Output the [X, Y] coordinate of the center of the cell containing the given text.  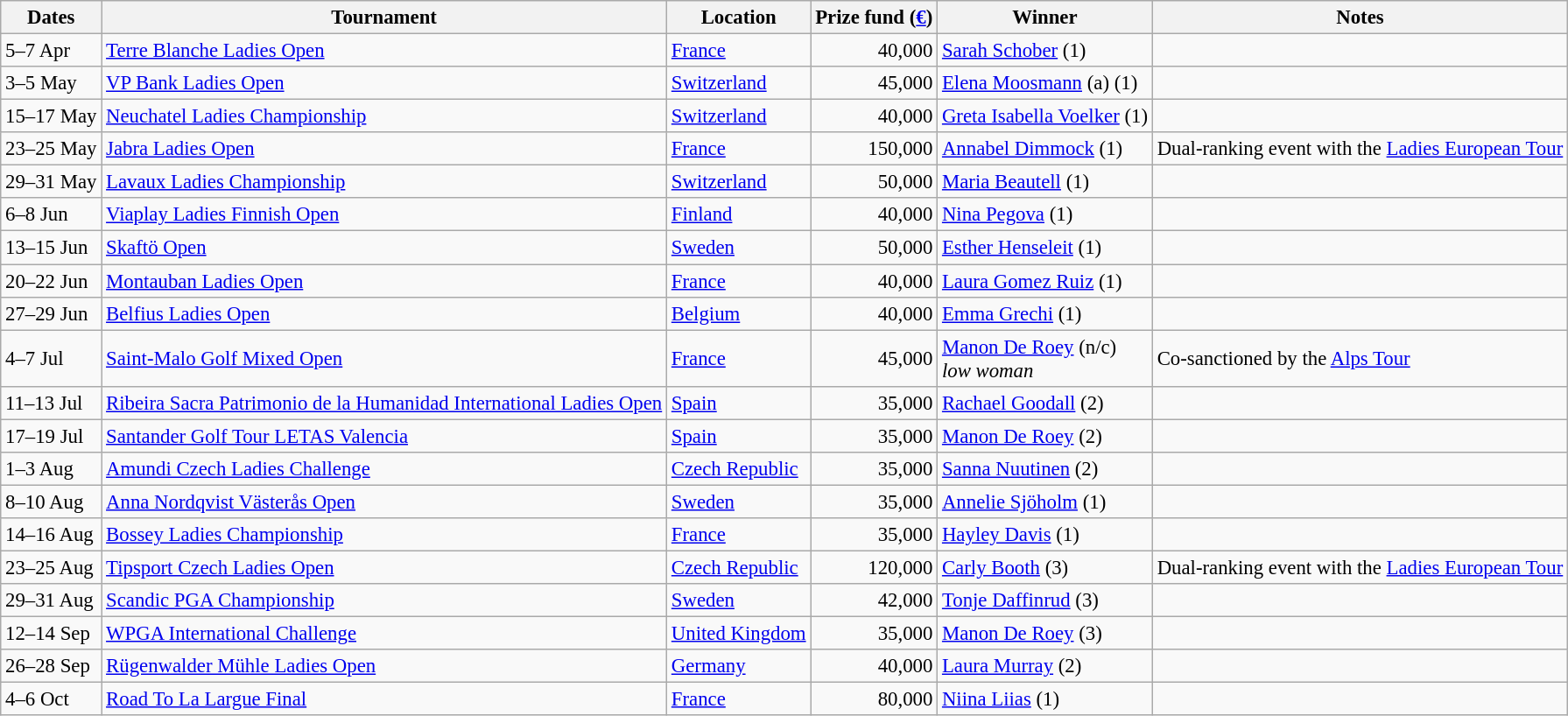
5–7 Apr [51, 51]
17–19 Jul [51, 436]
Ribeira Sacra Patrimonio de la Humanidad International Ladies Open [384, 403]
Location [739, 18]
80,000 [874, 699]
120,000 [874, 567]
Emma Grechi (1) [1045, 313]
27–29 Jun [51, 313]
Germany [739, 666]
Annabel Dimmock (1) [1045, 149]
Terre Blanche Ladies Open [384, 51]
42,000 [874, 600]
6–8 Jun [51, 214]
15–17 May [51, 116]
Dates [51, 18]
Sarah Schober (1) [1045, 51]
Belfius Ladies Open [384, 313]
Tournament [384, 18]
3–5 May [51, 83]
United Kingdom [739, 634]
Tipsport Czech Ladies Open [384, 567]
13–15 Jun [51, 248]
20–22 Jun [51, 281]
Annelie Sjöholm (1) [1045, 502]
26–28 Sep [51, 666]
Montauban Ladies Open [384, 281]
11–13 Jul [51, 403]
Nina Pegova (1) [1045, 214]
Hayley Davis (1) [1045, 535]
Jabra Ladies Open [384, 149]
Neuchatel Ladies Championship [384, 116]
29–31 Aug [51, 600]
VP Bank Ladies Open [384, 83]
14–16 Aug [51, 535]
Sanna Nuutinen (2) [1045, 469]
Winner [1045, 18]
23–25 May [51, 149]
Belgium [739, 313]
Manon De Roey (3) [1045, 634]
Manon De Roey (n/c)low woman [1045, 359]
Greta Isabella Voelker (1) [1045, 116]
4–6 Oct [51, 699]
Lavaux Ladies Championship [384, 182]
4–7 Jul [51, 359]
Maria Beautell (1) [1045, 182]
Rügenwalder Mühle Ladies Open [384, 666]
Saint-Malo Golf Mixed Open [384, 359]
Prize fund (€) [874, 18]
Viaplay Ladies Finnish Open [384, 214]
Niina Liias (1) [1045, 699]
Finland [739, 214]
Laura Murray (2) [1045, 666]
Rachael Goodall (2) [1045, 403]
29–31 May [51, 182]
Esther Henseleit (1) [1045, 248]
23–25 Aug [51, 567]
Amundi Czech Ladies Challenge [384, 469]
Scandic PGA Championship [384, 600]
8–10 Aug [51, 502]
WPGA International Challenge [384, 634]
Co-sanctioned by the Alps Tour [1360, 359]
Bossey Ladies Championship [384, 535]
Skaftö Open [384, 248]
1–3 Aug [51, 469]
12–14 Sep [51, 634]
Tonje Daffinrud (3) [1045, 600]
Laura Gomez Ruiz (1) [1045, 281]
Elena Moosmann (a) (1) [1045, 83]
Anna Nordqvist Västerås Open [384, 502]
Manon De Roey (2) [1045, 436]
Carly Booth (3) [1045, 567]
Santander Golf Tour LETAS Valencia [384, 436]
Road To La Largue Final [384, 699]
Notes [1360, 18]
150,000 [874, 149]
